Return (X, Y) of the center of cell containing provided text 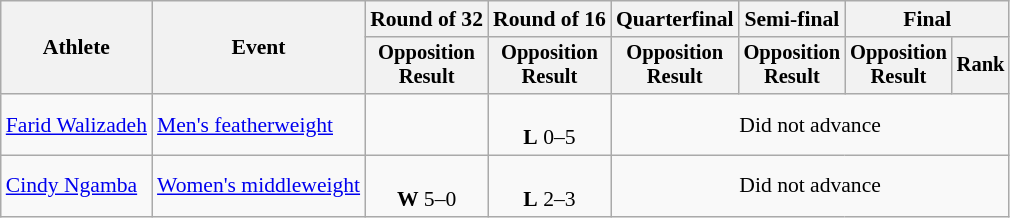
Semi-final (792, 19)
Women's middleweight (258, 186)
Men's featherweight (258, 124)
Event (258, 48)
Cindy Ngamba (76, 186)
Farid Walizadeh (76, 124)
Round of 16 (550, 19)
L 0–5 (550, 124)
Quarterfinal (675, 19)
W 5–0 (426, 186)
Final (927, 19)
L 2–3 (550, 186)
Athlete (76, 48)
Rank (981, 66)
Round of 32 (426, 19)
